Capture the cell that displays the provided text and extract its (X, Y) central coordinate. 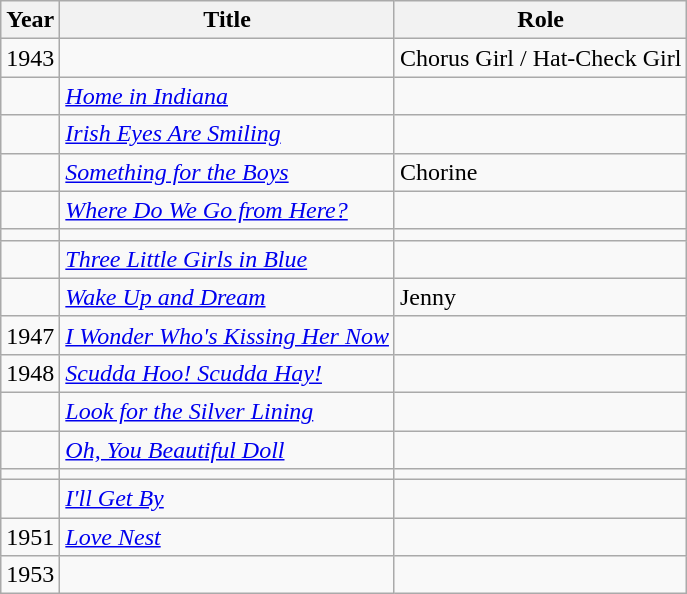
Irish Eyes Are Smiling (228, 134)
Chorus Girl / Hat-Check Girl (540, 58)
Look for the Silver Lining (228, 411)
Chorine (540, 172)
Love Nest (228, 537)
Year (30, 20)
Wake Up and Dream (228, 297)
Oh, You Beautiful Doll (228, 449)
I'll Get By (228, 499)
1951 (30, 537)
1943 (30, 58)
Title (228, 20)
Role (540, 20)
Three Little Girls in Blue (228, 259)
1953 (30, 575)
Home in Indiana (228, 96)
Something for the Boys (228, 172)
Jenny (540, 297)
Where Do We Go from Here? (228, 210)
I Wonder Who's Kissing Her Now (228, 335)
1948 (30, 373)
1947 (30, 335)
Scudda Hoo! Scudda Hay! (228, 373)
